Search for the cell housing the specified text and yield its [x, y] center coordinate. 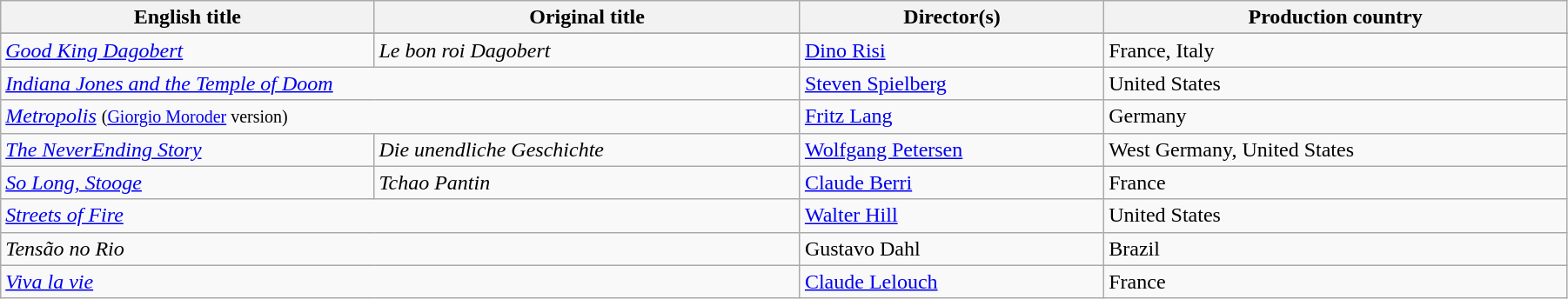
Le bon roi Dagobert [587, 50]
Brazil [1336, 249]
Metropolis (Giorgio Moroder version) [400, 116]
Claude Berri [952, 183]
Original title [587, 17]
So Long, Stooge [188, 183]
The NeverEnding Story [188, 149]
Wolfgang Petersen [952, 149]
Steven Spielberg [952, 83]
Gustavo Dahl [952, 249]
Production country [1336, 17]
West Germany, United States [1336, 149]
Director(s) [952, 17]
France, Italy [1336, 50]
Good King Dagobert [188, 50]
Dino Risi [952, 50]
Viva la vie [400, 282]
Tchao Pantin [587, 183]
Indiana Jones and the Temple of Doom [400, 83]
Germany [1336, 116]
Walter Hill [952, 216]
Streets of Fire [400, 216]
English title [188, 17]
Fritz Lang [952, 116]
Tensão no Rio [400, 249]
Die unendliche Geschichte [587, 149]
Claude Lelouch [952, 282]
